Return [x, y] of the center of cell containing provided text 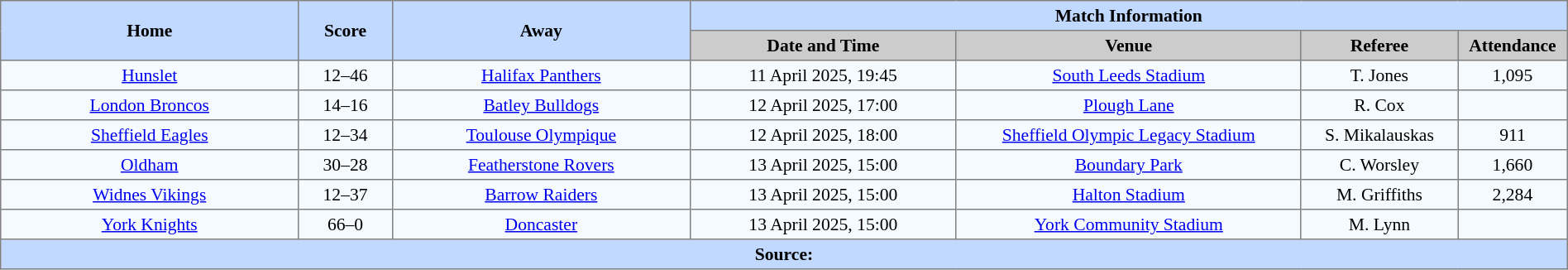
S. Mikalauskas [1379, 135]
911 [1513, 135]
York Community Stadium [1128, 224]
1,660 [1513, 165]
Featherstone Rovers [541, 165]
Home [150, 31]
T. Jones [1379, 75]
2,284 [1513, 195]
12 April 2025, 18:00 [823, 135]
1,095 [1513, 75]
Halton Stadium [1128, 195]
30–28 [346, 165]
Match Information [1128, 16]
Venue [1128, 46]
M. Lynn [1379, 224]
Away [541, 31]
Barrow Raiders [541, 195]
Date and Time [823, 46]
Source: [784, 254]
M. Griffiths [1379, 195]
12 April 2025, 17:00 [823, 105]
14–16 [346, 105]
Oldham [150, 165]
66–0 [346, 224]
11 April 2025, 19:45 [823, 75]
Referee [1379, 46]
Halifax Panthers [541, 75]
12–34 [346, 135]
12–37 [346, 195]
R. Cox [1379, 105]
Hunslet [150, 75]
Score [346, 31]
London Broncos [150, 105]
Sheffield Eagles [150, 135]
Attendance [1513, 46]
C. Worsley [1379, 165]
Doncaster [541, 224]
Widnes Vikings [150, 195]
South Leeds Stadium [1128, 75]
Sheffield Olympic Legacy Stadium [1128, 135]
Boundary Park [1128, 165]
Toulouse Olympique [541, 135]
12–46 [346, 75]
Batley Bulldogs [541, 105]
Plough Lane [1128, 105]
York Knights [150, 224]
